Determine the (x, y) coordinate at the center of the cell enclosing the given text.  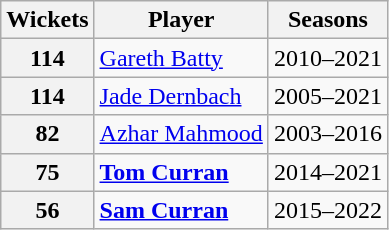
82 (48, 134)
Seasons (328, 20)
75 (48, 172)
Wickets (48, 20)
2003–2016 (328, 134)
2015–2022 (328, 210)
2010–2021 (328, 58)
Player (181, 20)
Gareth Batty (181, 58)
Jade Dernbach (181, 96)
Sam Curran (181, 210)
Azhar Mahmood (181, 134)
Tom Curran (181, 172)
2014–2021 (328, 172)
2005–2021 (328, 96)
56 (48, 210)
